Extract the [X, Y] coordinate from the center of the cell holding the provided text.  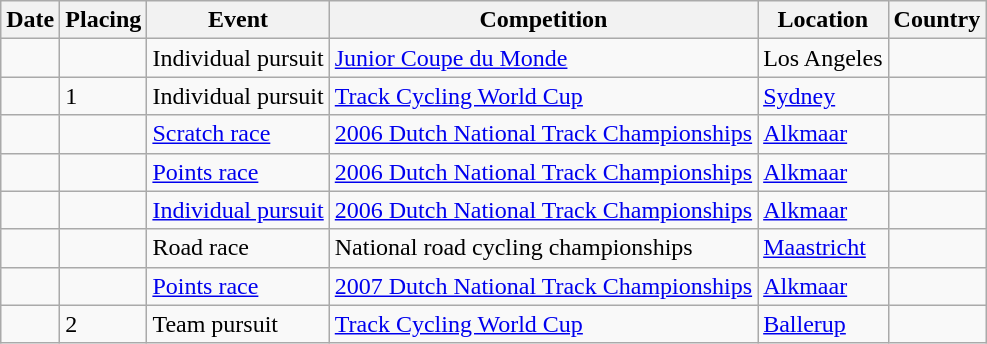
Date [30, 20]
2 [104, 324]
Scratch race [238, 134]
Team pursuit [238, 324]
Event [238, 20]
Sydney [823, 96]
Road race [238, 248]
Ballerup [823, 324]
Country [937, 20]
National road cycling championships [543, 248]
Los Angeles [823, 58]
Competition [543, 20]
1 [104, 96]
Maastricht [823, 248]
Placing [104, 20]
Junior Coupe du Monde [543, 58]
2007 Dutch National Track Championships [543, 286]
Location [823, 20]
